Locate the cell with the specified text and output its [x, y] center coordinate. 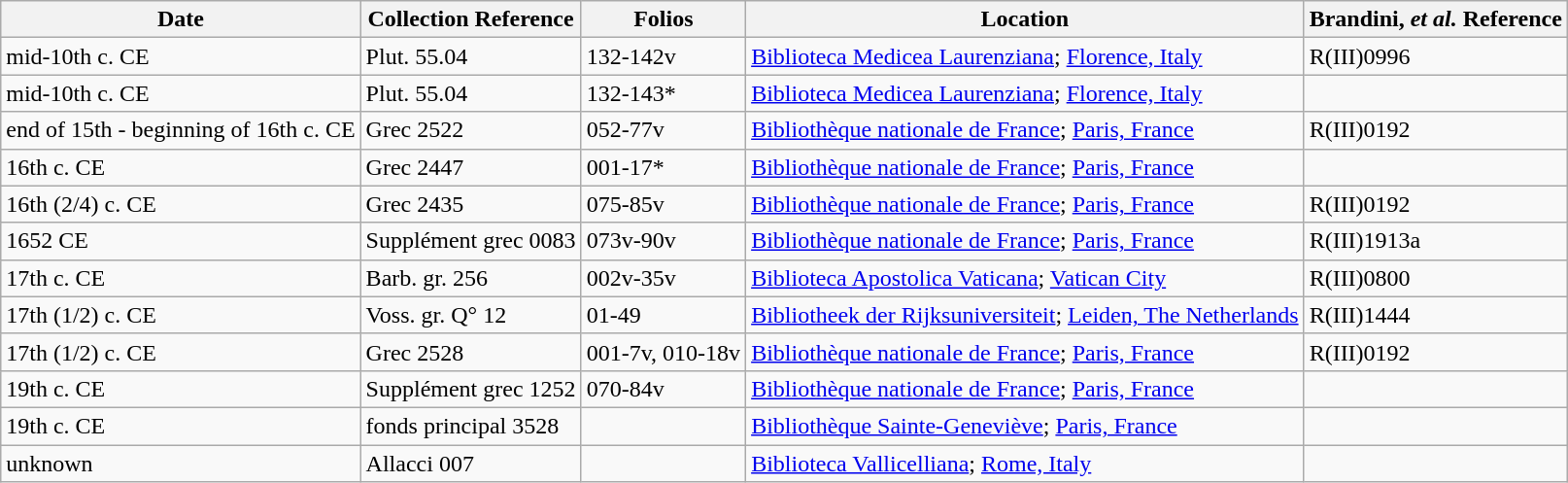
Biblioteca Vallicelliana; Rome, Italy [1025, 464]
002v-35v [664, 278]
075-85v [664, 204]
Folios [664, 19]
001-17* [664, 167]
052-77v [664, 130]
1652 CE [181, 241]
Supplément grec 1252 [470, 389]
Voss. gr. Q° 12 [470, 315]
17th c. CE [181, 278]
Date [181, 19]
132-143* [664, 93]
Grec 2435 [470, 204]
Brandini, et al. Reference [1436, 19]
Allacci 007 [470, 464]
132-142v [664, 56]
R(III)0996 [1436, 56]
Grec 2522 [470, 130]
Biblioteca Apostolica Vaticana; Vatican City [1025, 278]
Supplément grec 0083 [470, 241]
16th c. CE [181, 167]
Bibliotheek der Rijksuniversiteit; Leiden, The Netherlands [1025, 315]
01-49 [664, 315]
Bibliothèque Sainte-Geneviève; Paris, France [1025, 426]
R(III)1444 [1436, 315]
070-84v [664, 389]
unknown [181, 464]
Barb. gr. 256 [470, 278]
16th (2/4) c. CE [181, 204]
Grec 2528 [470, 352]
Location [1025, 19]
end of 15th - beginning of 16th c. CE [181, 130]
073v-90v [664, 241]
R(III)1913a [1436, 241]
R(III)0800 [1436, 278]
Grec 2447 [470, 167]
Collection Reference [470, 19]
fonds principal 3528 [470, 426]
001-7v, 010-18v [664, 352]
